Return the (x, y) coordinate for the center point of the cell that contains the specified text.  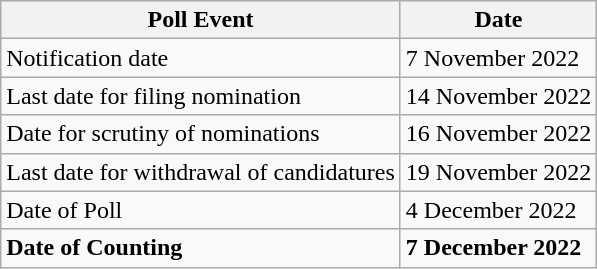
Date of Counting (201, 248)
19 November 2022 (498, 172)
Date for scrutiny of nominations (201, 134)
4 December 2022 (498, 210)
16 November 2022 (498, 134)
Notification date (201, 58)
Poll Event (201, 20)
14 November 2022 (498, 96)
Date of Poll (201, 210)
Last date for withdrawal of candidatures (201, 172)
Last date for filing nomination (201, 96)
7 November 2022 (498, 58)
Date (498, 20)
7 December 2022 (498, 248)
